Identify which cell holds the provided text, then report its [X, Y] central coordinate. 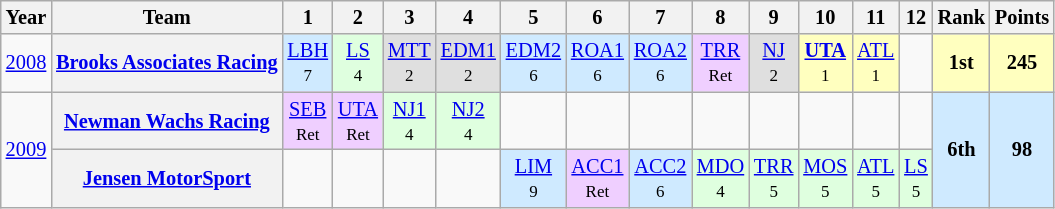
12 [916, 17]
ATL1 [876, 63]
11 [876, 17]
TRR5 [774, 178]
LS4 [358, 63]
2008 [26, 63]
TRRRet [720, 63]
Jensen MotorSport [166, 178]
LIM9 [534, 178]
1 [308, 17]
9 [774, 17]
Rank [962, 17]
MDO4 [720, 178]
NJ2 [774, 63]
Year [26, 17]
ACC26 [660, 178]
LBH7 [308, 63]
3 [410, 17]
UTA1 [825, 63]
ROA26 [660, 63]
ACC1Ret [598, 178]
8 [720, 17]
98 [1022, 150]
UTARet [358, 121]
5 [534, 17]
MTT2 [410, 63]
1st [962, 63]
EDM26 [534, 63]
Brooks Associates Racing [166, 63]
ATL5 [876, 178]
Team [166, 17]
Newman Wachs Racing [166, 121]
LS5 [916, 178]
2 [358, 17]
SEBRet [308, 121]
4 [468, 17]
NJ14 [410, 121]
6th [962, 150]
2009 [26, 150]
245 [1022, 63]
NJ24 [468, 121]
6 [598, 17]
MOS5 [825, 178]
EDM12 [468, 63]
10 [825, 17]
ROA16 [598, 63]
7 [660, 17]
Points [1022, 17]
